Capture the cell that displays the provided text and extract its (x, y) central coordinate. 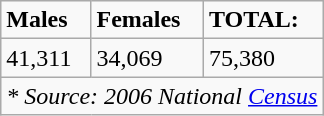
* Source: 2006 National Census (162, 96)
TOTAL: (262, 20)
34,069 (148, 58)
Males (46, 20)
Females (148, 20)
75,380 (262, 58)
41,311 (46, 58)
